Return the [X, Y] coordinate for the center point of the cell that contains the specified text.  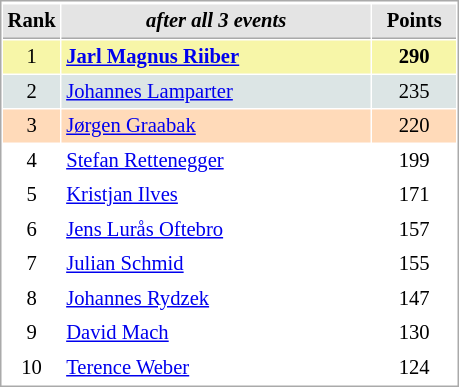
199 [414, 160]
7 [32, 264]
130 [414, 332]
124 [414, 368]
290 [414, 56]
Jens Lurås Oftebro [216, 230]
1 [32, 56]
155 [414, 264]
Jarl Magnus Riiber [216, 56]
Points [414, 21]
Julian Schmid [216, 264]
157 [414, 230]
9 [32, 332]
4 [32, 160]
147 [414, 298]
Jørgen Graabak [216, 126]
171 [414, 194]
Johannes Rydzek [216, 298]
Stefan Rettenegger [216, 160]
8 [32, 298]
2 [32, 92]
Kristjan Ilves [216, 194]
6 [32, 230]
235 [414, 92]
after all 3 events [216, 21]
3 [32, 126]
Johannes Lamparter [216, 92]
Terence Weber [216, 368]
10 [32, 368]
Rank [32, 21]
5 [32, 194]
220 [414, 126]
David Mach [216, 332]
